Return the (X, Y) coordinate for the center point of the cell that contains the specified text.  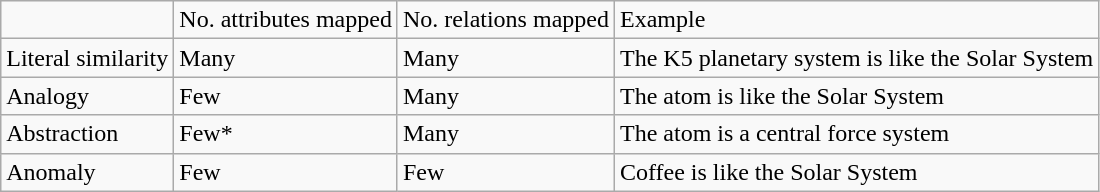
The atom is like the Solar System (856, 96)
The atom is a central force system (856, 134)
Literal similarity (88, 58)
Example (856, 20)
The K5 planetary system is like the Solar System (856, 58)
Anomaly (88, 172)
Coffee is like the Solar System (856, 172)
No. relations mapped (506, 20)
No. attributes mapped (286, 20)
Analogy (88, 96)
Few* (286, 134)
Abstraction (88, 134)
